Capture the cell that displays the provided text and extract its [X, Y] central coordinate. 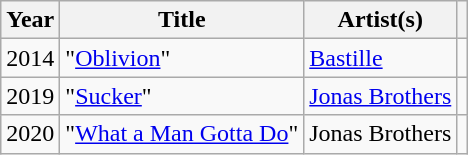
Artist(s) [380, 20]
"Oblivion" [182, 58]
2020 [30, 134]
Year [30, 20]
2014 [30, 58]
"Sucker" [182, 96]
Title [182, 20]
2019 [30, 96]
"What a Man Gotta Do" [182, 134]
Bastille [380, 58]
